Identify which cell holds the provided text, then report its (X, Y) central coordinate. 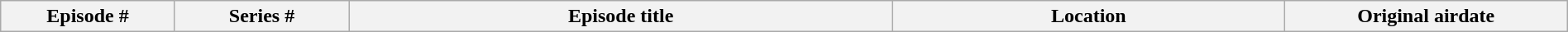
Episode title (621, 16)
Episode # (88, 16)
Location (1089, 16)
Series # (261, 16)
Original airdate (1426, 16)
